Return the [X, Y] coordinate for the center point of the cell that contains the specified text.  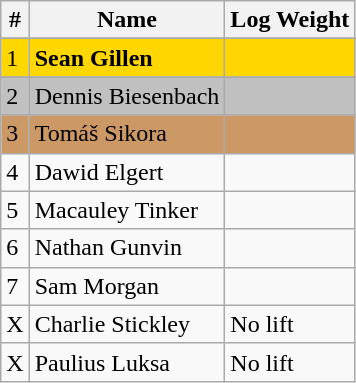
Dawid Elgert [127, 172]
Log Weight [290, 20]
Sean Gillen [127, 58]
Name [127, 20]
7 [15, 286]
6 [15, 248]
Nathan Gunvin [127, 248]
Dennis Biesenbach [127, 96]
Tomáš Sikora [127, 134]
Macauley Tinker [127, 210]
2 [15, 96]
Sam Morgan [127, 286]
4 [15, 172]
Paulius Luksa [127, 362]
1 [15, 58]
3 [15, 134]
Charlie Stickley [127, 324]
# [15, 20]
5 [15, 210]
